Search for the cell housing the specified text and yield its [x, y] center coordinate. 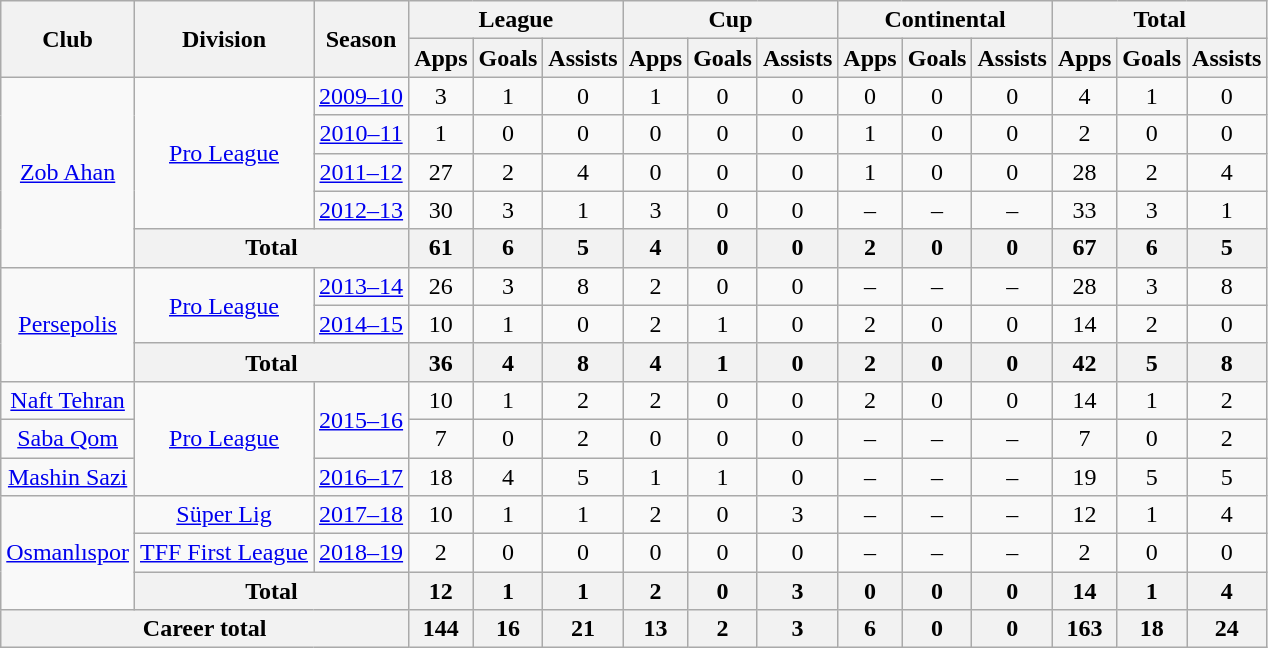
163 [1084, 629]
Mashin Sazi [68, 477]
2017–18 [362, 515]
21 [583, 629]
2010–11 [362, 134]
2012–13 [362, 210]
Osmanlıspor [68, 553]
61 [441, 248]
2013–14 [362, 286]
33 [1084, 210]
2011–12 [362, 172]
Süper Lig [224, 515]
16 [508, 629]
2014–15 [362, 324]
Career total [205, 629]
Season [362, 39]
TFF First League [224, 553]
2015–16 [362, 419]
Persepolis [68, 324]
36 [441, 362]
24 [1227, 629]
2018–19 [362, 553]
30 [441, 210]
Club [68, 39]
Division [224, 39]
Continental [946, 20]
2009–10 [362, 96]
League [516, 20]
Cup [730, 20]
Naft Tehran [68, 400]
Saba Qom [68, 438]
67 [1084, 248]
19 [1084, 477]
144 [441, 629]
13 [655, 629]
27 [441, 172]
Zob Ahan [68, 172]
42 [1084, 362]
2016–17 [362, 477]
26 [441, 286]
